Provide the (x, y) coordinate of the cell's center where the given text is located.  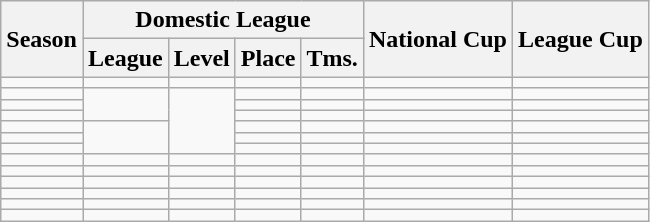
Domestic League (222, 20)
League Cup (581, 39)
Place (268, 58)
Level (202, 58)
Season (42, 39)
Tms. (332, 58)
National Cup (438, 39)
League (125, 58)
